Return (x, y) of the center of cell containing provided text 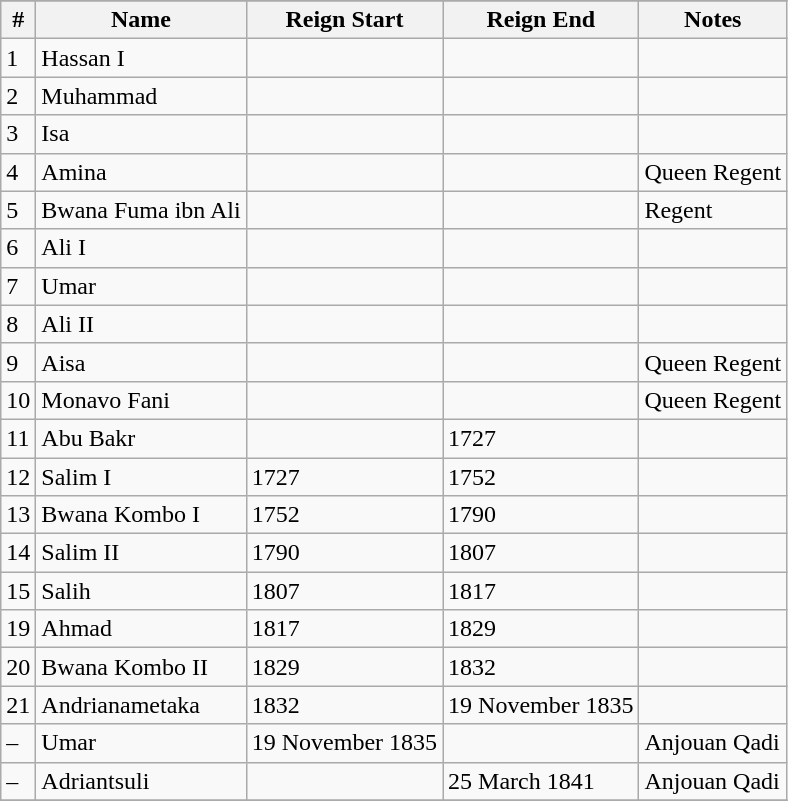
Bwana Kombo II (141, 667)
Hassan I (141, 58)
20 (18, 667)
Bwana Fuma ibn Ali (141, 210)
Ahmad (141, 629)
Ali I (141, 248)
3 (18, 134)
Salih (141, 591)
Andrianametaka (141, 705)
Aisa (141, 362)
11 (18, 438)
21 (18, 705)
19 (18, 629)
Monavo Fani (141, 400)
Salim II (141, 553)
Adriantsuli (141, 781)
25 March 1841 (541, 781)
Bwana Kombo I (141, 515)
5 (18, 210)
Abu Bakr (141, 438)
9 (18, 362)
Reign End (541, 20)
Ali II (141, 324)
7 (18, 286)
8 (18, 324)
2 (18, 96)
Isa (141, 134)
Notes (713, 20)
14 (18, 553)
12 (18, 477)
4 (18, 172)
Regent (713, 210)
13 (18, 515)
1 (18, 58)
Name (141, 20)
15 (18, 591)
Amina (141, 172)
Muhammad (141, 96)
10 (18, 400)
Reign Start (344, 20)
6 (18, 248)
# (18, 20)
Salim I (141, 477)
